Scan for the cell matching the given text and deliver its [X, Y] coordinate at center. 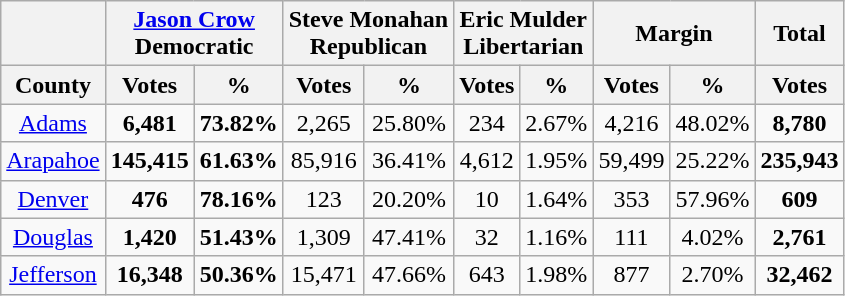
Douglas [53, 237]
57.96% [712, 199]
47.41% [408, 237]
2.67% [556, 123]
20.20% [408, 199]
4,216 [632, 123]
Adams [53, 123]
Steve MonahanRepublican [368, 34]
2,265 [324, 123]
877 [632, 275]
1.64% [556, 199]
51.43% [238, 237]
15,471 [324, 275]
48.02% [712, 123]
36.41% [408, 161]
234 [487, 123]
609 [800, 199]
111 [632, 237]
78.16% [238, 199]
32,462 [800, 275]
1.98% [556, 275]
59,499 [632, 161]
73.82% [238, 123]
1.95% [556, 161]
61.63% [238, 161]
1,420 [150, 237]
85,916 [324, 161]
2.70% [712, 275]
2,761 [800, 237]
1,309 [324, 237]
25.22% [712, 161]
32 [487, 237]
Jefferson [53, 275]
353 [632, 199]
Total [800, 34]
County [53, 85]
4.02% [712, 237]
4,612 [487, 161]
10 [487, 199]
Arapahoe [53, 161]
6,481 [150, 123]
25.80% [408, 123]
16,348 [150, 275]
47.66% [408, 275]
1.16% [556, 237]
Margin [674, 34]
145,415 [150, 161]
235,943 [800, 161]
8,780 [800, 123]
50.36% [238, 275]
476 [150, 199]
Eric MulderLibertarian [524, 34]
Denver [53, 199]
123 [324, 199]
Jason CrowDemocratic [194, 34]
643 [487, 275]
